Return the [x, y] coordinate for the center point of the cell that contains the specified text.  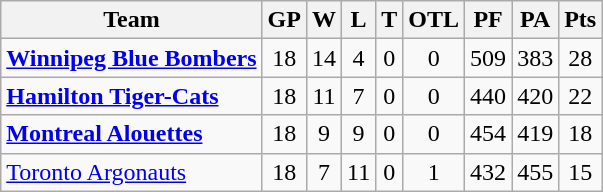
Montreal Alouettes [132, 134]
22 [580, 96]
PF [488, 20]
Team [132, 20]
PA [536, 20]
L [359, 20]
440 [488, 96]
432 [488, 172]
509 [488, 58]
Pts [580, 20]
Hamilton Tiger-Cats [132, 96]
419 [536, 134]
1 [434, 172]
15 [580, 172]
28 [580, 58]
Winnipeg Blue Bombers [132, 58]
420 [536, 96]
W [324, 20]
T [390, 20]
14 [324, 58]
383 [536, 58]
455 [536, 172]
Toronto Argonauts [132, 172]
454 [488, 134]
GP [284, 20]
4 [359, 58]
OTL [434, 20]
